Capture the cell that displays the provided text and extract its [x, y] central coordinate. 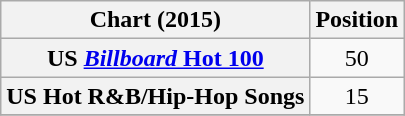
US Billboard Hot 100 [156, 58]
Chart (2015) [156, 20]
15 [357, 96]
50 [357, 58]
Position [357, 20]
US Hot R&B/Hip-Hop Songs [156, 96]
